Scan for the cell matching the given text and deliver its [X, Y] coordinate at center. 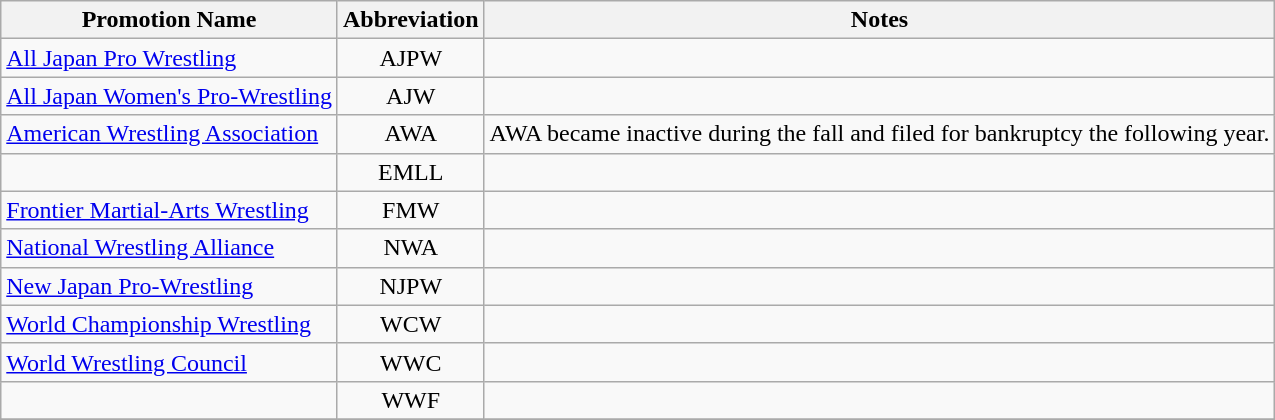
AJPW [410, 58]
Notes [880, 20]
American Wrestling Association [170, 134]
New Japan Pro-Wrestling [170, 286]
EMLL [410, 172]
Promotion Name [170, 20]
World Championship Wrestling [170, 324]
Abbreviation [410, 20]
World Wrestling Council [170, 362]
AWA [410, 134]
Frontier Martial-Arts Wrestling [170, 210]
NJPW [410, 286]
WWF [410, 400]
AJW [410, 96]
All Japan Pro Wrestling [170, 58]
FMW [410, 210]
National Wrestling Alliance [170, 248]
All Japan Women's Pro-Wrestling [170, 96]
NWA [410, 248]
AWA became inactive during the fall and filed for bankruptcy the following year. [880, 134]
WWC [410, 362]
WCW [410, 324]
